Pinpoint the cell where the given text exists, returning its (X, Y) midpoint coordinate. 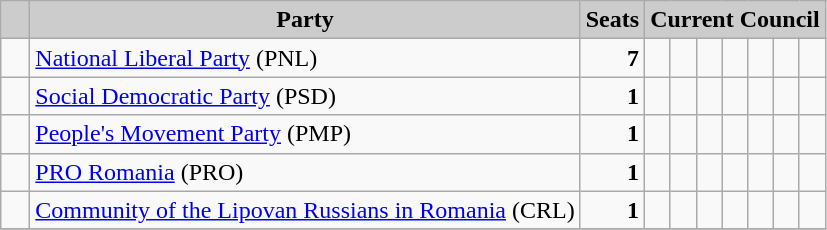
7 (612, 58)
PRO Romania (PRO) (305, 172)
Party (305, 20)
Community of the Lipovan Russians in Romania (CRL) (305, 210)
Social Democratic Party (PSD) (305, 96)
Current Council (736, 20)
Seats (612, 20)
People's Movement Party (PMP) (305, 134)
National Liberal Party (PNL) (305, 58)
